Return the (X, Y) coordinate for the center point of the cell that contains the specified text.  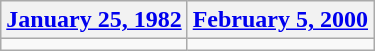
February 5, 2000 (280, 20)
January 25, 1982 (94, 20)
